Return the (X, Y) coordinate for the center point of the cell that contains the specified text.  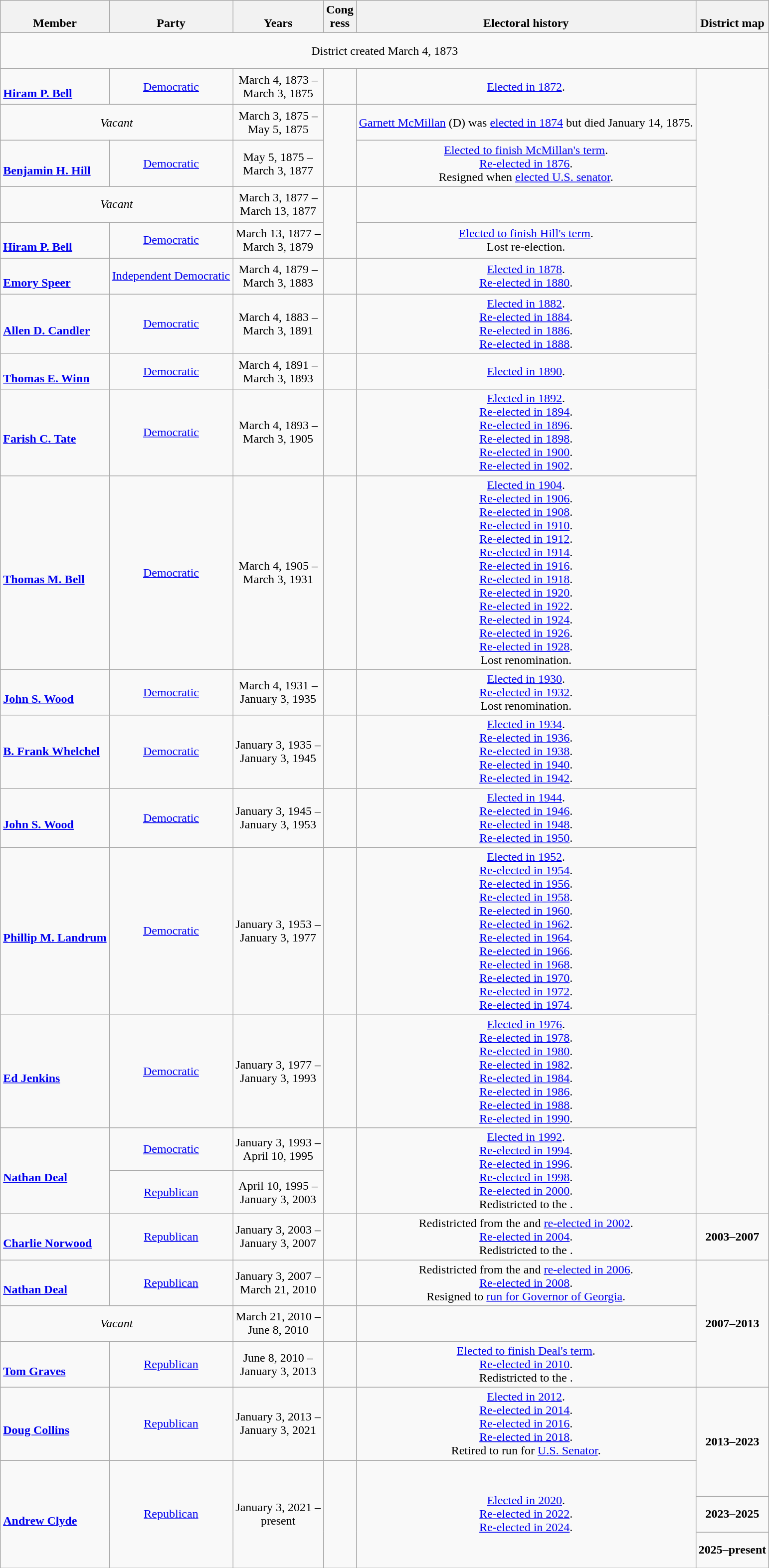
Tom Graves (55, 1365)
January 3, 2007 –March 21, 2010 (278, 1283)
2007–2013 (732, 1324)
Thomas M. Bell (55, 572)
2013–2023 (732, 1442)
2003–2007 (732, 1237)
March 3, 1877 –March 13, 1877 (278, 204)
March 4, 1905 –March 3, 1931 (278, 572)
Elected in 1976.Re-elected in 1978.Re-elected in 1980.Re-elected in 1982.Re-elected in 1984.Re-elected in 1986.Re-elected in 1988.Re-elected in 1990. (526, 1071)
March 4, 1893 –March 3, 1905 (278, 433)
January 3, 1993 –April 10, 1995 (278, 1149)
March 13, 1877 –March 3, 1879 (278, 240)
Thomas E. Winn (55, 371)
January 3, 1977 –January 3, 1993 (278, 1071)
March 3, 1875 –May 5, 1875 (278, 123)
May 5, 1875 –March 3, 1877 (278, 163)
Congress (340, 17)
Redistricted from the and re-elected in 2002.Re-elected in 2004.Redistricted to the . (526, 1237)
Ed Jenkins (55, 1071)
Emory Speer (55, 276)
Allen D. Candler (55, 324)
Garnett McMillan (D) was elected in 1874 but died January 14, 1875. (526, 123)
March 4, 1873 –March 3, 1875 (278, 87)
Years (278, 17)
Elected in 1944.Re-elected in 1946.Re-elected in 1948.Re-elected in 1950. (526, 817)
January 3, 1953 –January 3, 1977 (278, 931)
Independent Democratic (171, 276)
April 10, 1995 –January 3, 2003 (278, 1192)
Elected to finish McMillan's term.Re-elected in 1876.Resigned when elected U.S. senator. (526, 163)
Charlie Norwood (55, 1237)
Elected in 1878.Re-elected in 1880. (526, 276)
March 4, 1879 –March 3, 1883 (278, 276)
Phillip M. Landrum (55, 931)
Electoral history (526, 17)
Elected to finish Hill's term.Lost re-election. (526, 240)
Elected to finish Deal's term.Re-elected in 2010.Redistricted to the . (526, 1365)
January 3, 1945 –January 3, 1953 (278, 817)
June 8, 2010 –January 3, 2013 (278, 1365)
March 4, 1883 –March 3, 1891 (278, 324)
January 3, 1935 –January 3, 1945 (278, 752)
January 3, 2003 –January 3, 2007 (278, 1237)
District map (732, 17)
January 3, 2013 –January 3, 2021 (278, 1424)
Elected in 2012.Re-elected in 2014.Re-elected in 2016.Re-elected in 2018.Retired to run for U.S. Senator. (526, 1424)
Elected in 1890. (526, 371)
March 4, 1891 –March 3, 1893 (278, 371)
Elected in 1872. (526, 87)
Elected in 2020.Re-elected in 2022.Re-elected in 2024. (526, 1514)
2025–present (732, 1550)
Benjamin H. Hill (55, 163)
Party (171, 17)
Redistricted from the and re-elected in 2006.Re-elected in 2008.Resigned to run for Governor of Georgia. (526, 1283)
Doug Collins (55, 1424)
March 21, 2010 –June 8, 2010 (278, 1324)
Elected in 1892.Re-elected in 1894.Re-elected in 1896.Re-elected in 1898.Re-elected in 1900.Re-elected in 1902. (526, 433)
January 3, 2021 –present (278, 1514)
Elected in 1882.Re-elected in 1884.Re-elected in 1886.Re-elected in 1888. (526, 324)
March 4, 1931 –January 3, 1935 (278, 692)
District created March 4, 1873 (385, 51)
Elected in 1934.Re-elected in 1936.Re-elected in 1938.Re-elected in 1940.Re-elected in 1942. (526, 752)
Farish C. Tate (55, 433)
Elected in 1930.Re-elected in 1932.Lost renomination. (526, 692)
Andrew Clyde (55, 1514)
Elected in 1992.Re-elected in 1994.Re-elected in 1996.Re-elected in 1998.Re-elected in 2000.Redistricted to the . (526, 1170)
2023–2025 (732, 1514)
Member (55, 17)
B. Frank Whelchel (55, 752)
